From the cell containing the given text, extract its center point as [x, y] coordinate. 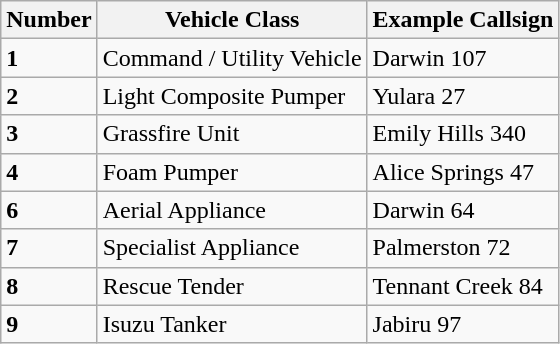
Darwin 107 [463, 58]
Number [49, 20]
Aerial Appliance [232, 210]
6 [49, 210]
3 [49, 134]
Jabiru 97 [463, 324]
7 [49, 248]
1 [49, 58]
Grassfire Unit [232, 134]
2 [49, 96]
Emily Hills 340 [463, 134]
Palmerston 72 [463, 248]
Rescue Tender [232, 286]
Example Callsign [463, 20]
Command / Utility Vehicle [232, 58]
Vehicle Class [232, 20]
8 [49, 286]
Foam Pumper [232, 172]
Tennant Creek 84 [463, 286]
Light Composite Pumper [232, 96]
9 [49, 324]
Specialist Appliance [232, 248]
Alice Springs 47 [463, 172]
Darwin 64 [463, 210]
Yulara 27 [463, 96]
4 [49, 172]
Isuzu Tanker [232, 324]
